Detect which cell encompasses the target text, then output its [X, Y] center coordinate. 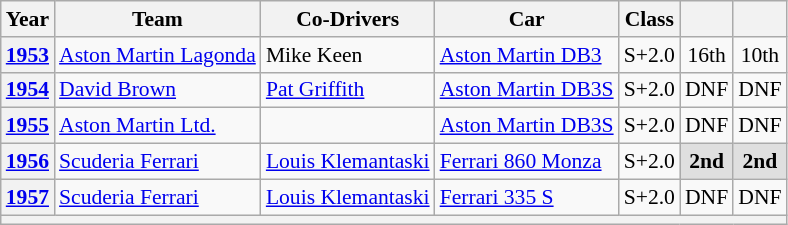
1956 [28, 162]
1955 [28, 126]
Pat Griffith [348, 90]
Team [158, 19]
Ferrari 860 Monza [527, 162]
16th [706, 55]
Co-Drivers [348, 19]
Aston Martin Ltd. [158, 126]
10th [760, 55]
Aston Martin Lagonda [158, 55]
Mike Keen [348, 55]
Year [28, 19]
1953 [28, 55]
Class [650, 19]
1954 [28, 90]
Car [527, 19]
Ferrari 335 S [527, 197]
1957 [28, 197]
David Brown [158, 90]
Aston Martin DB3 [527, 55]
